Search for the cell housing the specified text and yield its (x, y) center coordinate. 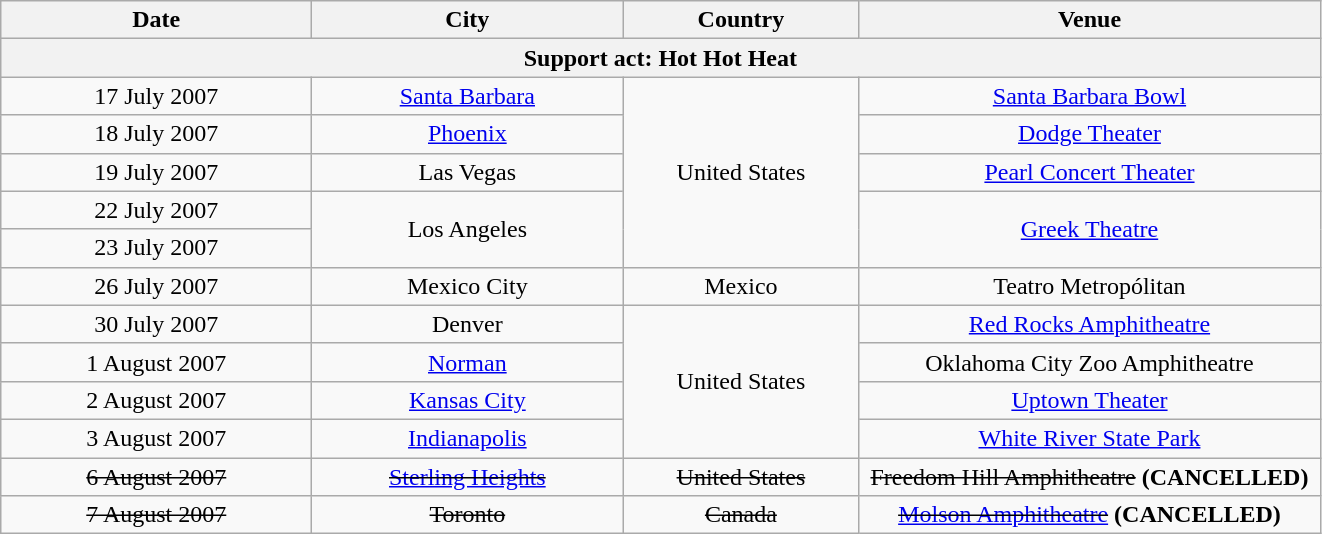
Kansas City (468, 400)
1 August 2007 (156, 362)
Venue (1090, 20)
Sterling Heights (468, 477)
23 July 2007 (156, 248)
Santa Barbara (468, 96)
Red Rocks Amphitheatre (1090, 324)
Indianapolis (468, 438)
Mexico City (468, 286)
17 July 2007 (156, 96)
Molson Amphitheatre (CANCELLED) (1090, 515)
City (468, 20)
Country (741, 20)
26 July 2007 (156, 286)
Date (156, 20)
30 July 2007 (156, 324)
3 August 2007 (156, 438)
White River State Park (1090, 438)
Denver (468, 324)
22 July 2007 (156, 210)
Teatro Metropólitan (1090, 286)
Canada (741, 515)
Dodge Theater (1090, 134)
Greek Theatre (1090, 229)
2 August 2007 (156, 400)
Pearl Concert Theater (1090, 172)
Los Angeles (468, 229)
7 August 2007 (156, 515)
Freedom Hill Amphitheatre (CANCELLED) (1090, 477)
Toronto (468, 515)
Support act: Hot Hot Heat (660, 58)
Phoenix (468, 134)
Uptown Theater (1090, 400)
Norman (468, 362)
Oklahoma City Zoo Amphitheatre (1090, 362)
6 August 2007 (156, 477)
19 July 2007 (156, 172)
Santa Barbara Bowl (1090, 96)
Mexico (741, 286)
Las Vegas (468, 172)
18 July 2007 (156, 134)
